Locate the cell with the specified text and output its (x, y) center coordinate. 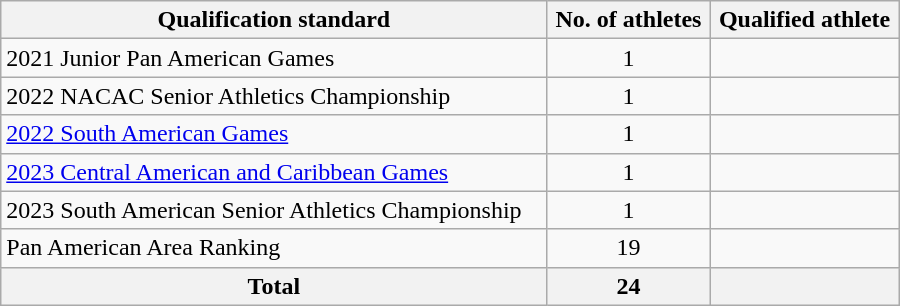
No. of athletes (628, 20)
19 (628, 248)
2022 NACAC Senior Athletics Championship (274, 96)
Qualified athlete (804, 20)
Total (274, 286)
24 (628, 286)
2023 Central American and Caribbean Games (274, 172)
2023 South American Senior Athletics Championship (274, 210)
Pan American Area Ranking (274, 248)
Qualification standard (274, 20)
2022 South American Games (274, 134)
2021 Junior Pan American Games (274, 58)
